Return the [X, Y] coordinate for the center point of the cell that contains the specified text.  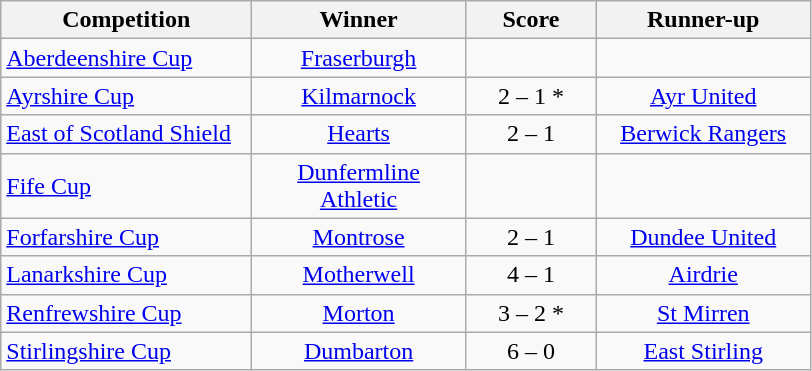
Score [530, 20]
Lanarkshire Cup [126, 275]
Dundee United [703, 237]
East Stirling [703, 351]
Aberdeenshire Cup [126, 58]
Forfarshire Cup [126, 237]
Airdrie [703, 275]
6 – 0 [530, 351]
St Mirren [703, 313]
Berwick Rangers [703, 134]
East of Scotland Shield [126, 134]
Kilmarnock [359, 96]
Renfrewshire Cup [126, 313]
3 – 2 * [530, 313]
Morton [359, 313]
4 – 1 [530, 275]
Competition [126, 20]
Dumbarton [359, 351]
Fife Cup [126, 186]
Winner [359, 20]
Ayr United [703, 96]
Montrose [359, 237]
Ayrshire Cup [126, 96]
2 – 1 * [530, 96]
Hearts [359, 134]
Stirlingshire Cup [126, 351]
Motherwell [359, 275]
Fraserburgh [359, 58]
Runner-up [703, 20]
Dunfermline Athletic [359, 186]
